For the text-containing cell, return its midpoint in (x, y) coordinate format. 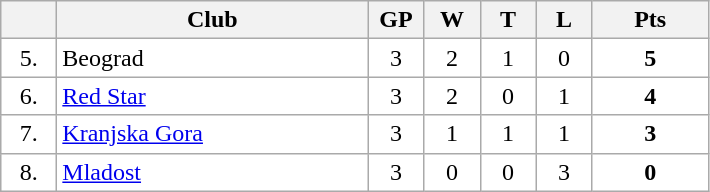
6. (29, 96)
5. (29, 58)
GP (396, 20)
7. (29, 134)
4 (650, 96)
W (452, 20)
Pts (650, 20)
5 (650, 58)
T (508, 20)
Club (212, 20)
Beograd (212, 58)
Mladost (212, 172)
Red Star (212, 96)
L (564, 20)
8. (29, 172)
Kranjska Gora (212, 134)
